Output the [X, Y] coordinate of the center of the cell containing the given text.  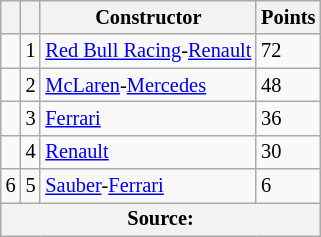
1 [31, 51]
Renault [148, 152]
4 [31, 152]
Red Bull Racing-Renault [148, 51]
Sauber-Ferrari [148, 186]
Constructor [148, 17]
3 [31, 118]
5 [31, 186]
Points [288, 17]
72 [288, 51]
Source: [161, 219]
2 [31, 85]
48 [288, 85]
McLaren-Mercedes [148, 85]
Ferrari [148, 118]
36 [288, 118]
30 [288, 152]
